From the cell containing the given text, extract its center point as (X, Y) coordinate. 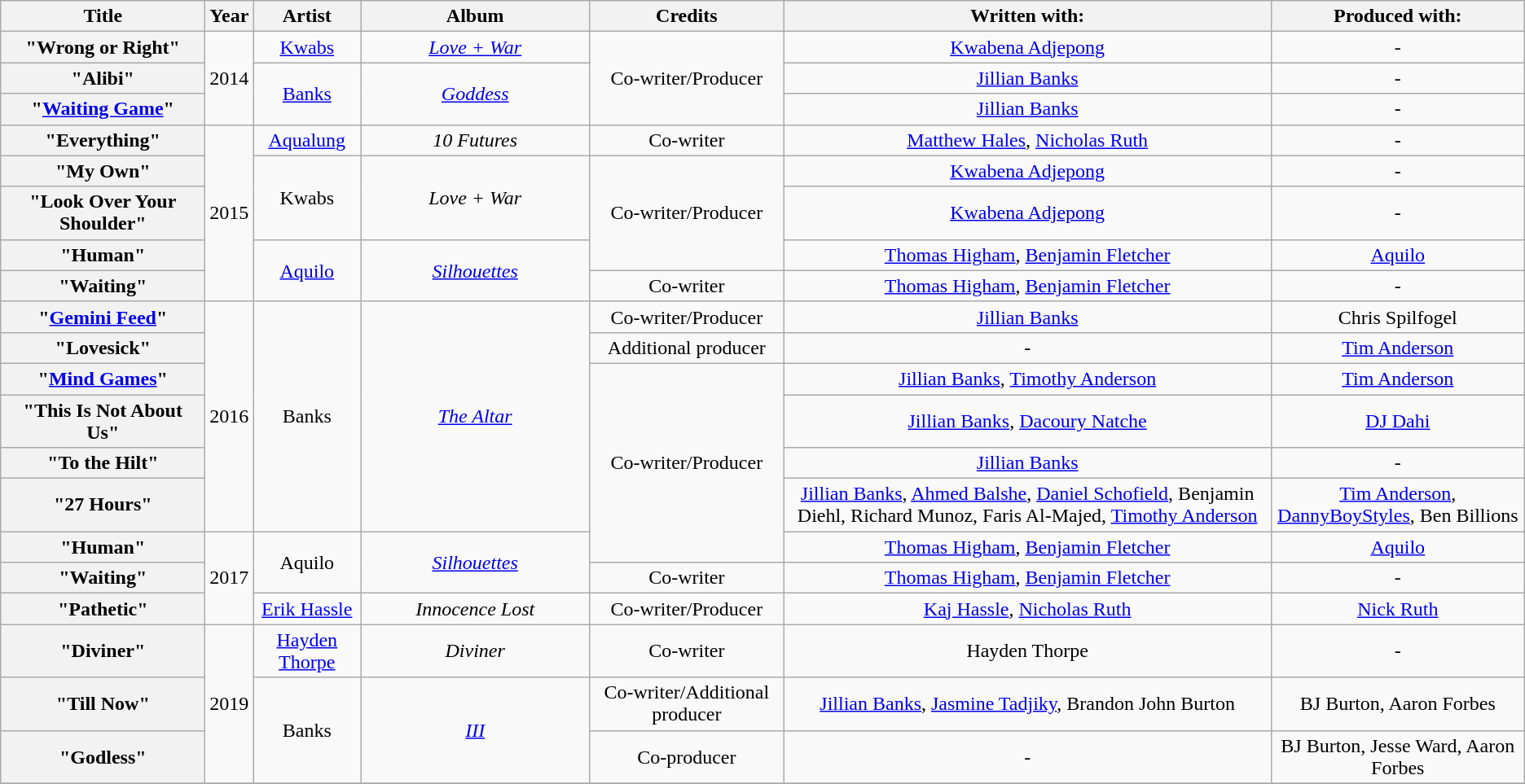
Jillian Banks, Jasmine Tadjiky, Brandon John Burton (1027, 703)
DJ Dahi (1398, 420)
2015 (230, 213)
BJ Burton, Jesse Ward, Aaron Forbes (1398, 757)
"Look Over Your Shoulder" (103, 213)
"Alibi" (103, 78)
Jillian Banks, Dacoury Natche (1027, 420)
Artist (307, 16)
Year (230, 16)
Co-producer (687, 757)
"Till Now" (103, 703)
Produced with: (1398, 16)
Nick Ruth (1398, 609)
2019 (230, 703)
Album (476, 16)
2017 (230, 578)
Aqualung (307, 140)
BJ Burton, Aaron Forbes (1398, 703)
"Wrong or Right" (103, 47)
Tim Anderson, DannyBoyStyles, Ben Billions (1398, 505)
"My Own" (103, 171)
The Altar (476, 416)
Additional producer (687, 348)
III (476, 730)
Title (103, 16)
Written with: (1027, 16)
"Diviner" (103, 651)
Jillian Banks, Ahmed Balshe, Daniel Schofield, Benjamin Diehl, Richard Munoz, Faris Al-Majed, Timothy Anderson (1027, 505)
Kaj Hassle, Nicholas Ruth (1027, 609)
Innocence Lost (476, 609)
"Pathetic" (103, 609)
Goddess (476, 94)
2016 (230, 416)
Jillian Banks, Timothy Anderson (1027, 379)
Erik Hassle (307, 609)
"Everything" (103, 140)
"Mind Games" (103, 379)
Credits (687, 16)
Diviner (476, 651)
"Gemini Feed" (103, 317)
"This Is Not About Us" (103, 420)
"To the Hilt" (103, 463)
"Waiting Game" (103, 109)
2014 (230, 78)
Chris Spilfogel (1398, 317)
Matthew Hales, Nicholas Ruth (1027, 140)
10 Futures (476, 140)
"27 Hours" (103, 505)
Co-writer/Additional producer (687, 703)
"Godless" (103, 757)
"Lovesick" (103, 348)
